Scan for the cell matching the given text and deliver its [X, Y] coordinate at center. 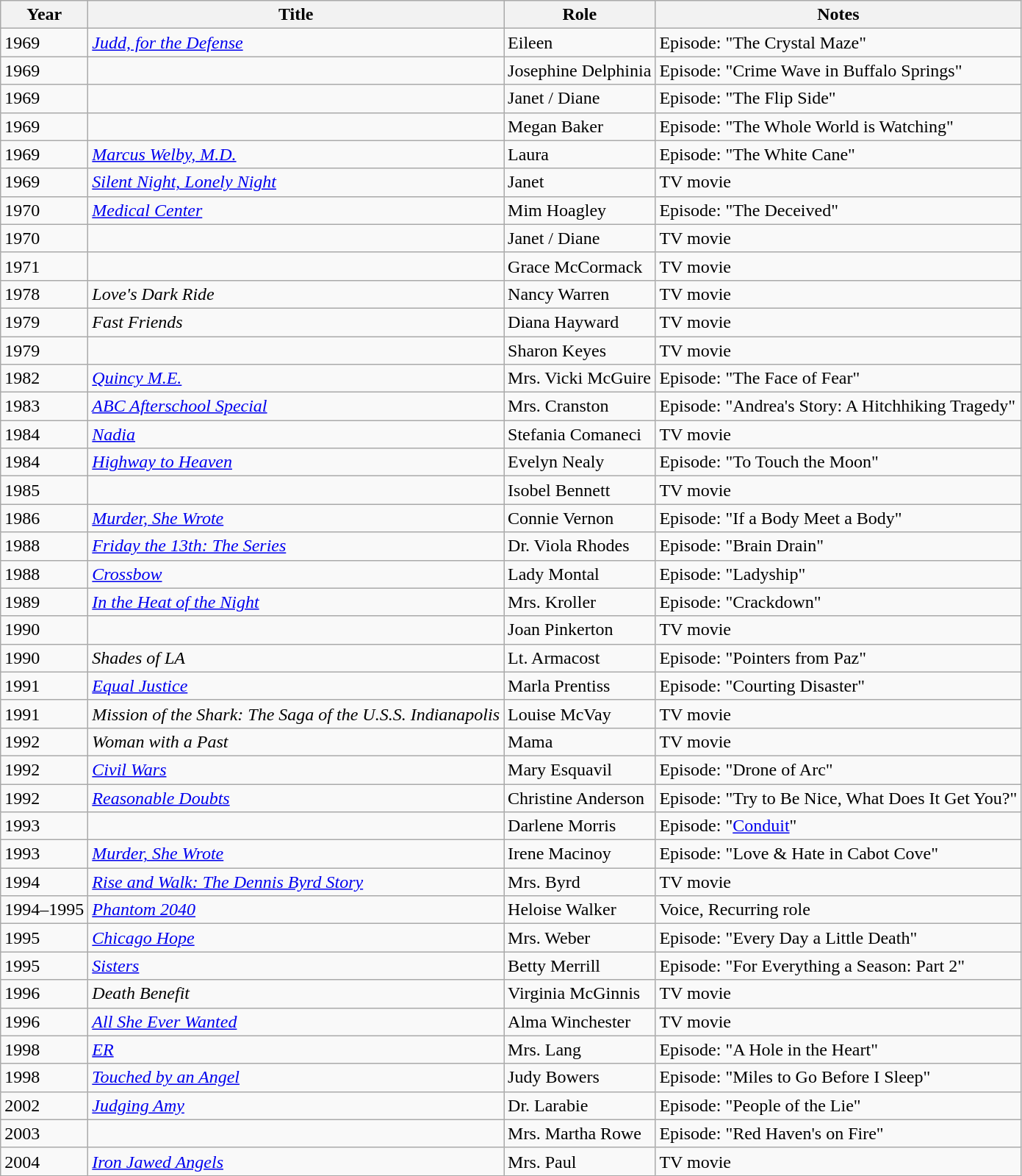
Mama [580, 742]
Josephine Delphinia [580, 71]
1985 [44, 490]
ABC Afterschool Special [296, 406]
Episode: "The White Cane" [838, 154]
Love's Dark Ride [296, 294]
Connie Vernon [580, 518]
Lt. Armacost [580, 658]
Mrs. Vicki McGuire [580, 379]
Episode: "Every Day a Little Death" [838, 938]
Nadia [296, 434]
Isobel Bennett [580, 490]
2004 [44, 1161]
Episode: "Courting Disaster" [838, 686]
Medical Center [296, 210]
Mrs. Cranston [580, 406]
Marcus Welby, M.D. [296, 154]
Episode: "Drone of Arc" [838, 770]
Phantom 2040 [296, 910]
1986 [44, 518]
Megan Baker [580, 126]
Episode: "Love & Hate in Cabot Cove" [838, 854]
Judd, for the Defense [296, 43]
Silent Night, Lonely Night [296, 182]
Title [296, 15]
Mrs. Martha Rowe [580, 1133]
Episode: "The Whole World is Watching" [838, 126]
Alma Winchester [580, 1022]
Virginia McGinnis [580, 994]
Episode: "If a Body Meet a Body" [838, 518]
Episode: "Pointers from Paz" [838, 658]
1978 [44, 294]
Year [44, 15]
Rise and Walk: The Dennis Byrd Story [296, 882]
Voice, Recurring role [838, 910]
Darlene Morris [580, 826]
Shades of LA [296, 658]
Sharon Keyes [580, 351]
Mrs. Weber [580, 938]
Irene Macinoy [580, 854]
Dr. Viola Rhodes [580, 546]
Notes [838, 15]
1994 [44, 882]
Mim Hoagley [580, 210]
Mrs. Lang [580, 1050]
Judy Bowers [580, 1078]
ER [296, 1050]
Louise McVay [580, 714]
Episode: "To Touch the Moon" [838, 462]
1994–1995 [44, 910]
Mrs. Paul [580, 1161]
Stefania Comaneci [580, 434]
Mary Esquavil [580, 770]
Joan Pinkerton [580, 630]
Episode: "Conduit" [838, 826]
Episode: "People of the Lie" [838, 1105]
Touched by an Angel [296, 1078]
Episode: "Crime Wave in Buffalo Springs" [838, 71]
Equal Justice [296, 686]
Mission of the Shark: The Saga of the U.S.S. Indianapolis [296, 714]
2003 [44, 1133]
Grace McCormack [580, 266]
1989 [44, 602]
Dr. Larabie [580, 1105]
Eileen [580, 43]
Episode: "For Everything a Season: Part 2" [838, 966]
Episode: "Red Haven's on Fire" [838, 1133]
Betty Merrill [580, 966]
Evelyn Nealy [580, 462]
Civil Wars [296, 770]
Episode: "Brain Drain" [838, 546]
Mrs. Kroller [580, 602]
Lady Montal [580, 574]
Chicago Hope [296, 938]
1983 [44, 406]
2002 [44, 1105]
Heloise Walker [580, 910]
Christine Anderson [580, 797]
Woman with a Past [296, 742]
In the Heat of the Night [296, 602]
Nancy Warren [580, 294]
Marla Prentiss [580, 686]
Sisters [296, 966]
Episode: "Crackdown" [838, 602]
Episode: "The Crystal Maze" [838, 43]
Episode: "Ladyship" [838, 574]
Death Benefit [296, 994]
Iron Jawed Angels [296, 1161]
Laura [580, 154]
Highway to Heaven [296, 462]
Episode: "The Face of Fear" [838, 379]
Crossbow [296, 574]
Quincy M.E. [296, 379]
Episode: "The Flip Side" [838, 98]
Friday the 13th: The Series [296, 546]
Episode: "A Hole in the Heart" [838, 1050]
1971 [44, 266]
Episode: "Andrea's Story: A Hitchhiking Tragedy" [838, 406]
Role [580, 15]
Diana Hayward [580, 322]
Reasonable Doubts [296, 797]
All She Ever Wanted [296, 1022]
Janet [580, 182]
Episode: "Miles to Go Before I Sleep" [838, 1078]
Fast Friends [296, 322]
1982 [44, 379]
Judging Amy [296, 1105]
Episode: "Try to Be Nice, What Does It Get You?" [838, 797]
Mrs. Byrd [580, 882]
Episode: "The Deceived" [838, 210]
